Provide the (X, Y) coordinate of the cell's center where the given text is located.  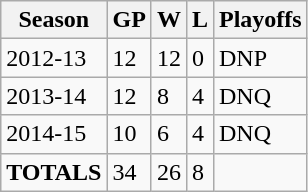
DNP (260, 58)
6 (168, 134)
2012-13 (54, 58)
W (168, 20)
34 (129, 172)
2014-15 (54, 134)
0 (200, 58)
TOTALS (54, 172)
10 (129, 134)
GP (129, 20)
2013-14 (54, 96)
Season (54, 20)
Playoffs (260, 20)
L (200, 20)
26 (168, 172)
